Determine the (x, y) coordinate at the center of the cell enclosing the given text.  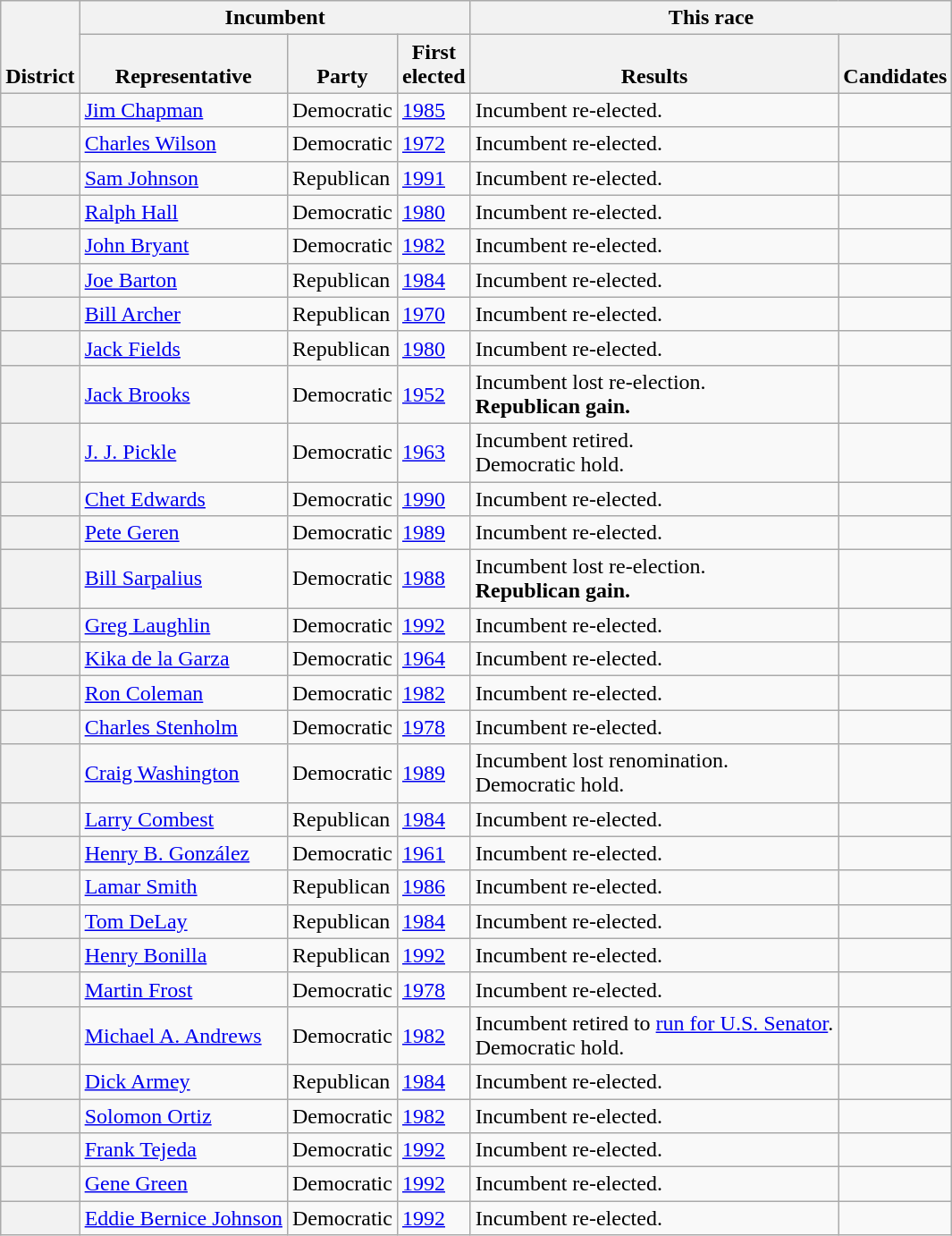
Lamar Smith (183, 887)
Incumbent (275, 18)
Larry Combest (183, 819)
1990 (434, 498)
1985 (434, 110)
Bill Archer (183, 314)
Henry Bonilla (183, 955)
Ralph Hall (183, 212)
1963 (434, 453)
Incumbent retired to run for U.S. Senator.Democratic hold. (654, 1036)
This race (712, 18)
Results (654, 64)
1961 (434, 853)
1991 (434, 178)
Charles Wilson (183, 144)
Gene Green (183, 1184)
Henry B. González (183, 853)
Chet Edwards (183, 498)
Jim Chapman (183, 110)
Sam Johnson (183, 178)
Candidates (896, 64)
1988 (434, 580)
1970 (434, 314)
Pete Geren (183, 533)
Ron Coleman (183, 693)
District (40, 47)
Frank Tejeda (183, 1150)
Kika de la Garza (183, 659)
Martin Frost (183, 989)
John Bryant (183, 246)
1986 (434, 887)
Joe Barton (183, 280)
Incumbent retired.Democratic hold. (654, 453)
Party (341, 64)
Craig Washington (183, 773)
Greg Laughlin (183, 625)
Solomon Ortiz (183, 1115)
Michael A. Andrews (183, 1036)
1972 (434, 144)
1952 (434, 394)
Representative (183, 64)
J. J. Pickle (183, 453)
Jack Fields (183, 348)
1964 (434, 659)
Jack Brooks (183, 394)
Bill Sarpalius (183, 580)
Incumbent lost renomination.Democratic hold. (654, 773)
Eddie Bernice Johnson (183, 1218)
Tom DeLay (183, 921)
Firstelected (434, 64)
Charles Stenholm (183, 727)
Dick Armey (183, 1081)
